Find where the given text appears and provide that cell's center as [X, Y] coordinate. 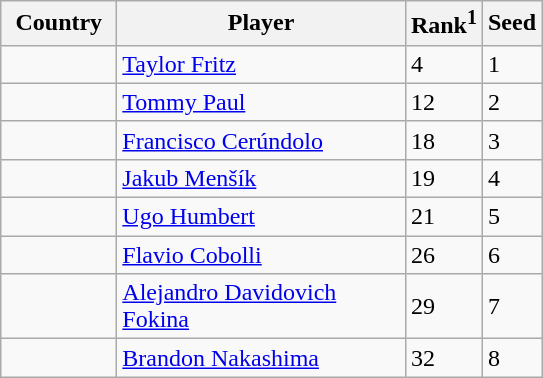
Tommy Paul [262, 102]
12 [444, 102]
Alejandro Davidovich Fokina [262, 306]
2 [512, 102]
Francisco Cerúndolo [262, 140]
6 [512, 255]
32 [444, 358]
Taylor Fritz [262, 64]
7 [512, 306]
Ugo Humbert [262, 217]
26 [444, 255]
Country [59, 24]
Seed [512, 24]
Player [262, 24]
19 [444, 178]
Brandon Nakashima [262, 358]
29 [444, 306]
8 [512, 358]
Jakub Menšík [262, 178]
3 [512, 140]
18 [444, 140]
1 [512, 64]
Flavio Cobolli [262, 255]
5 [512, 217]
Rank1 [444, 24]
21 [444, 217]
